Output the (X, Y) coordinate of the center of the cell containing the given text.  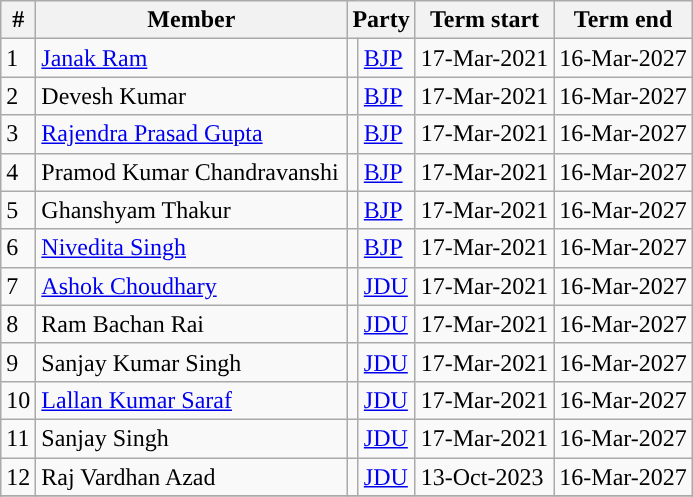
8 (18, 324)
Term start (484, 20)
Lallan Kumar Saraf (192, 400)
6 (18, 248)
Devesh Kumar (192, 96)
Ram Bachan Rai (192, 324)
12 (18, 477)
Party (381, 20)
13-Oct-2023 (484, 477)
Sanjay Singh (192, 438)
Member (192, 20)
9 (18, 362)
Ashok Choudhary (192, 286)
Term end (624, 20)
4 (18, 172)
Sanjay Kumar Singh (192, 362)
1 (18, 58)
7 (18, 286)
Janak Ram (192, 58)
Pramod Kumar Chandravanshi (192, 172)
2 (18, 96)
# (18, 20)
3 (18, 134)
Ghanshyam Thakur (192, 210)
Raj Vardhan Azad (192, 477)
Rajendra Prasad Gupta (192, 134)
11 (18, 438)
Nivedita Singh (192, 248)
10 (18, 400)
5 (18, 210)
